Find where the given text appears and provide that cell's center as (X, Y) coordinate. 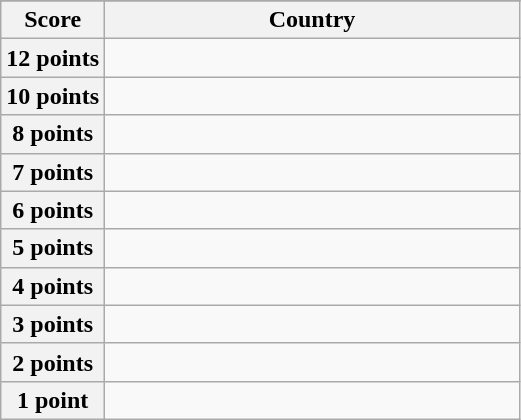
Country (312, 20)
7 points (53, 172)
6 points (53, 210)
2 points (53, 362)
4 points (53, 286)
Score (53, 20)
3 points (53, 324)
1 point (53, 400)
12 points (53, 58)
5 points (53, 248)
8 points (53, 134)
10 points (53, 96)
